Detect which cell encompasses the target text, then output its [x, y] center coordinate. 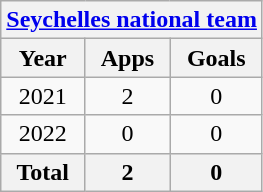
Seychelles national team [132, 20]
2022 [43, 134]
Apps [128, 58]
Goals [216, 58]
Total [43, 172]
2021 [43, 96]
Year [43, 58]
